Search for the cell housing the specified text and yield its (x, y) center coordinate. 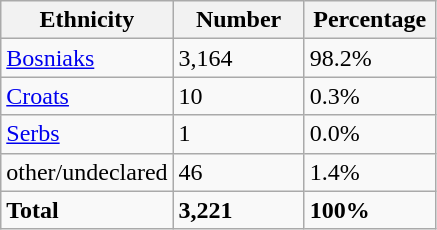
Serbs (87, 134)
Croats (87, 96)
Percentage (370, 20)
3,221 (238, 210)
46 (238, 172)
Number (238, 20)
Ethnicity (87, 20)
Total (87, 210)
3,164 (238, 58)
100% (370, 210)
other/undeclared (87, 172)
1.4% (370, 172)
10 (238, 96)
0.0% (370, 134)
1 (238, 134)
98.2% (370, 58)
0.3% (370, 96)
Bosniaks (87, 58)
